For the text-containing cell, return its midpoint in (x, y) coordinate format. 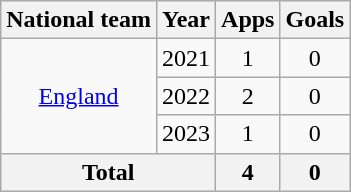
Goals (315, 20)
2021 (186, 58)
Total (108, 172)
2023 (186, 134)
Year (186, 20)
Apps (248, 20)
2022 (186, 96)
England (79, 96)
4 (248, 172)
2 (248, 96)
National team (79, 20)
